From the cell containing the given text, extract its center point as [x, y] coordinate. 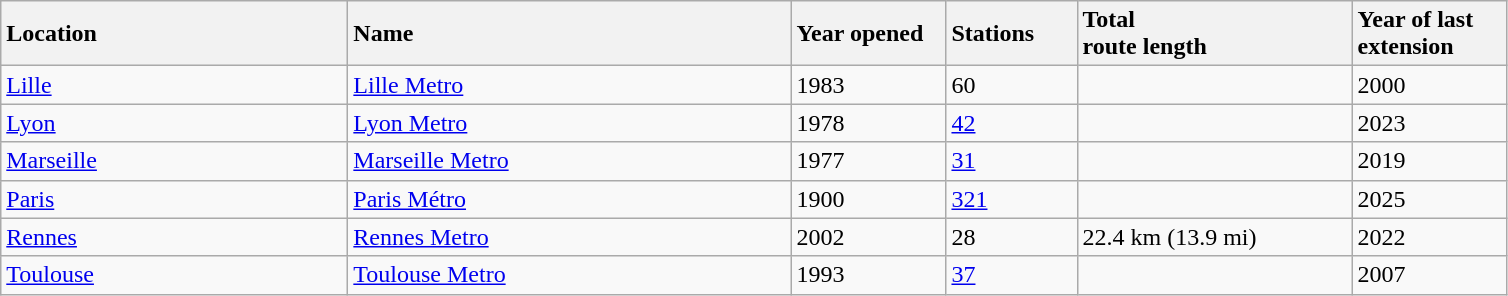
2002 [868, 237]
22.4 km (13.9 mi) [1214, 237]
42 [1012, 123]
Rennes Metro [570, 237]
2025 [1430, 199]
Toulouse [174, 275]
Lille Metro [570, 85]
2007 [1430, 275]
Lyon [174, 123]
Paris Métro [570, 199]
Location [174, 34]
321 [1012, 199]
1978 [868, 123]
Rennes [174, 237]
Stations [1012, 34]
Year of last extension [1430, 34]
Toulouse Metro [570, 275]
1983 [868, 85]
37 [1012, 275]
31 [1012, 161]
2000 [1430, 85]
1900 [868, 199]
1993 [868, 275]
Totalroute length [1214, 34]
28 [1012, 237]
2022 [1430, 237]
Name [570, 34]
1977 [868, 161]
Year opened [868, 34]
60 [1012, 85]
Lille [174, 85]
2023 [1430, 123]
2019 [1430, 161]
Lyon Metro [570, 123]
Paris [174, 199]
Marseille Metro [570, 161]
Marseille [174, 161]
